From the cell containing the given text, extract its center point as (X, Y) coordinate. 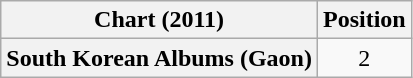
Position (364, 20)
2 (364, 58)
South Korean Albums (Gaon) (160, 58)
Chart (2011) (160, 20)
